Output the (x, y) coordinate of the center of the cell containing the given text.  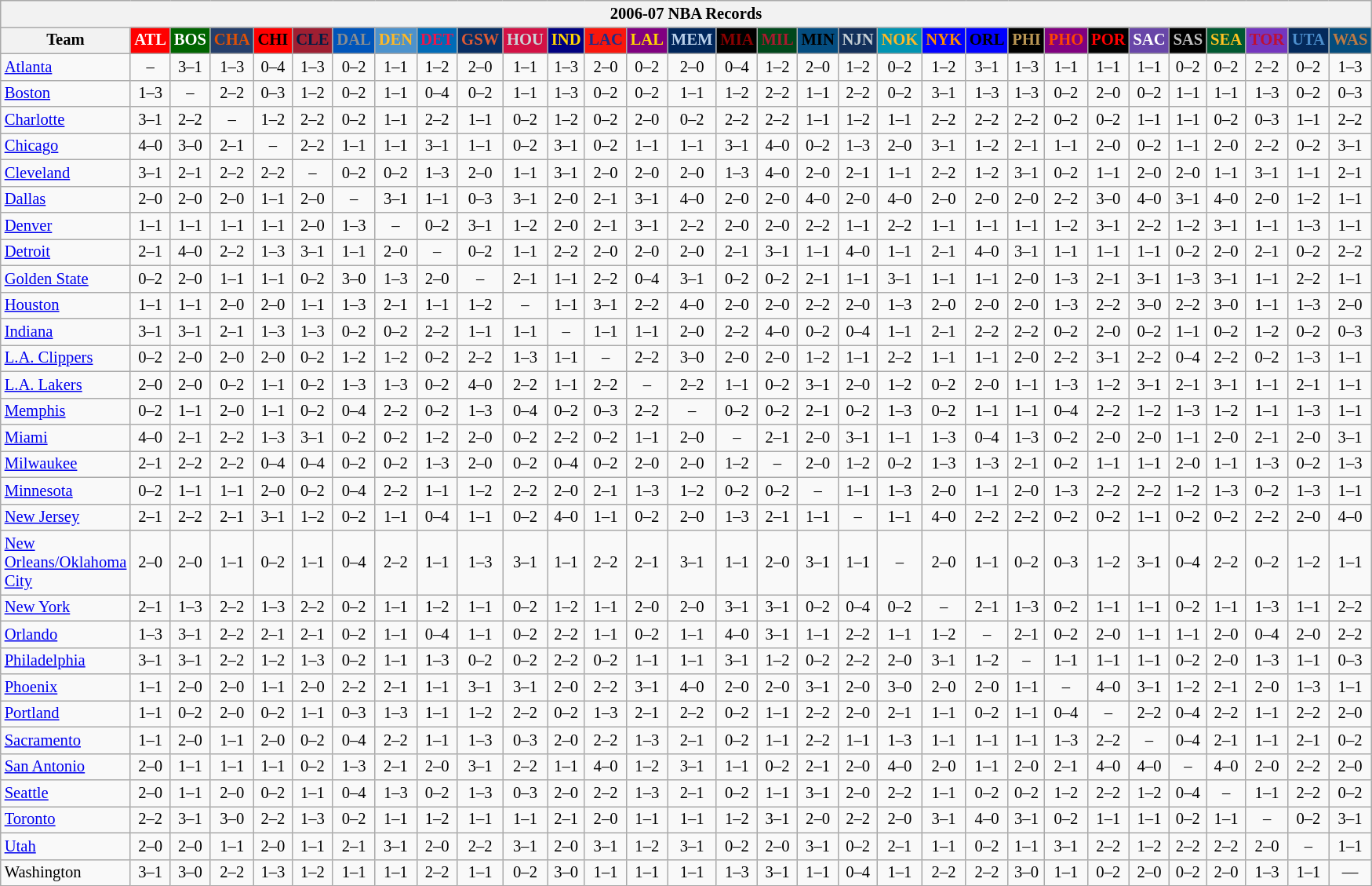
SEA (1226, 40)
Seattle (66, 793)
UTA (1308, 40)
SAS (1188, 40)
PHI (1026, 40)
Miami (66, 437)
PHO (1066, 40)
BOS (190, 40)
Phoenix (66, 687)
IND (566, 40)
CHA (232, 40)
CHI (273, 40)
New York (66, 607)
2006-07 NBA Records (686, 13)
Milwaukee (66, 464)
— (1350, 873)
NOK (901, 40)
New Jersey (66, 517)
Charlotte (66, 120)
San Antonio (66, 767)
L.A. Clippers (66, 358)
Golden State (66, 279)
Houston (66, 305)
MIN (818, 40)
Minnesota (66, 490)
ATL (151, 40)
GSW (480, 40)
Sacramento (66, 740)
LAL (647, 40)
Cleveland (66, 173)
L.A. Lakers (66, 385)
LAC (606, 40)
Orlando (66, 634)
Toronto (66, 819)
WAS (1350, 40)
New Orleans/Oklahoma City (66, 563)
Portland (66, 713)
DEN (395, 40)
MEM (692, 40)
MIL (778, 40)
Chicago (66, 146)
Denver (66, 225)
SAC (1148, 40)
Indiana (66, 332)
TOR (1267, 40)
CLE (312, 40)
DAL (353, 40)
ORL (987, 40)
NYK (944, 40)
Team (66, 40)
MIA (737, 40)
HOU (526, 40)
Dallas (66, 199)
Boston (66, 93)
Detroit (66, 252)
Washington (66, 873)
Atlanta (66, 67)
POR (1108, 40)
NJN (858, 40)
Philadelphia (66, 661)
Utah (66, 846)
Memphis (66, 411)
DET (437, 40)
